Extract the (X, Y) coordinate from the center of the cell holding the provided text.  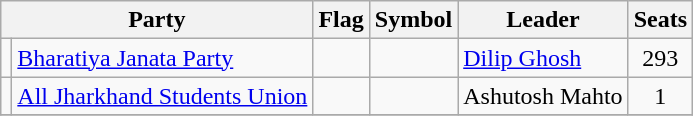
Seats (660, 20)
Leader (543, 20)
Symbol (413, 20)
Ashutosh Mahto (543, 96)
1 (660, 96)
Flag (341, 20)
293 (660, 58)
Dilip Ghosh (543, 58)
Party (157, 20)
Bharatiya Janata Party (162, 58)
All Jharkhand Students Union (162, 96)
